Extract the [x, y] coordinate from the center of the cell holding the provided text.  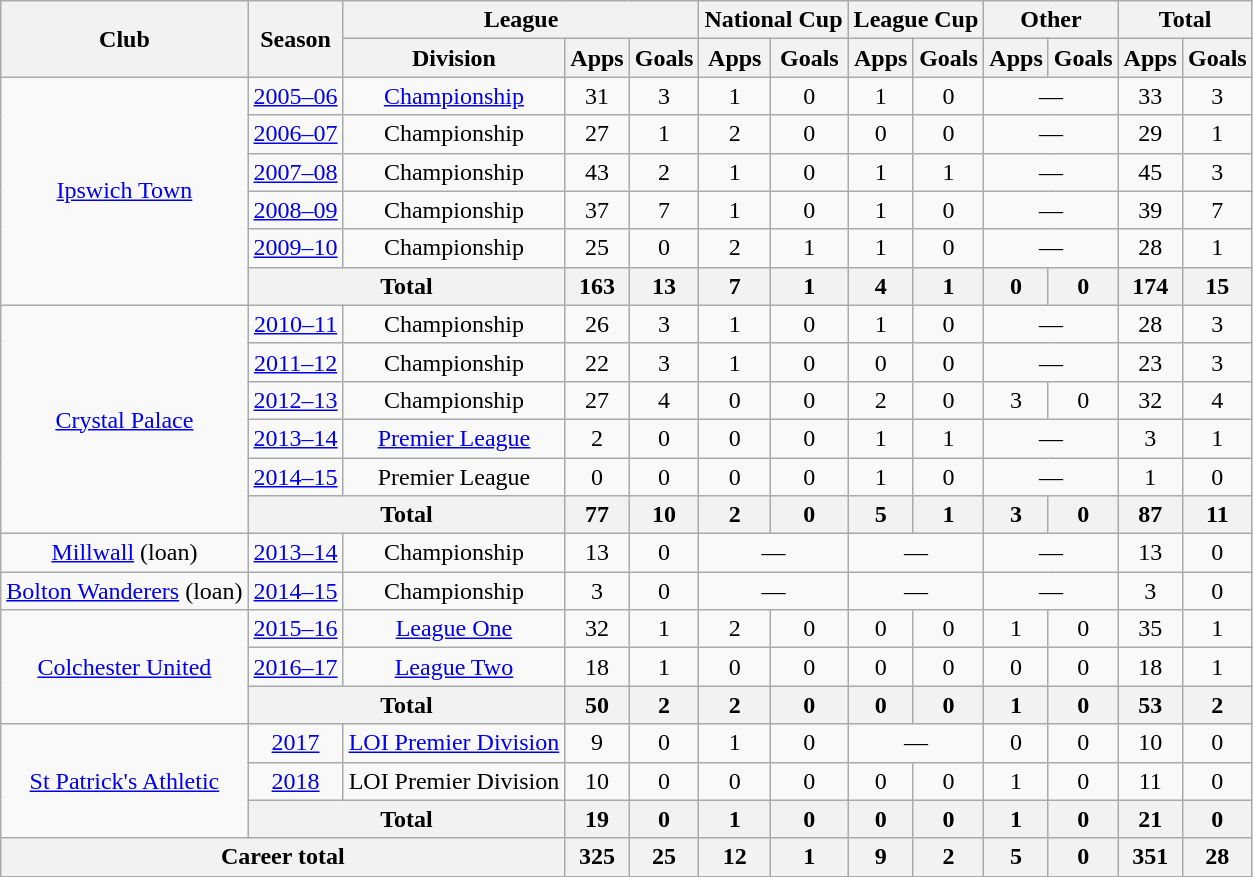
Colchester United [124, 667]
Ipswich Town [124, 191]
43 [597, 172]
Crystal Palace [124, 419]
Career total [283, 857]
2005–06 [296, 96]
174 [1150, 286]
12 [735, 857]
29 [1150, 134]
31 [597, 96]
2018 [296, 781]
2008–09 [296, 210]
39 [1150, 210]
15 [1217, 286]
League [521, 20]
2006–07 [296, 134]
19 [597, 819]
Club [124, 39]
2010–11 [296, 324]
Millwall (loan) [124, 553]
Other [1051, 20]
League Two [454, 667]
50 [597, 705]
Season [296, 39]
St Patrick's Athletic [124, 781]
37 [597, 210]
21 [1150, 819]
2009–10 [296, 248]
2012–13 [296, 400]
45 [1150, 172]
77 [597, 515]
2015–16 [296, 629]
League One [454, 629]
33 [1150, 96]
2017 [296, 743]
2007–08 [296, 172]
53 [1150, 705]
35 [1150, 629]
22 [597, 362]
2016–17 [296, 667]
23 [1150, 362]
351 [1150, 857]
Bolton Wanderers (loan) [124, 591]
325 [597, 857]
87 [1150, 515]
Division [454, 58]
League Cup [916, 20]
2011–12 [296, 362]
National Cup [774, 20]
163 [597, 286]
26 [597, 324]
